Detect which cell encompasses the target text, then output its (X, Y) center coordinate. 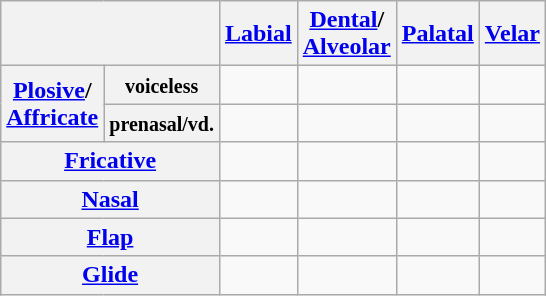
Plosive/Affricate (52, 104)
Glide (110, 275)
prenasal/vd. (162, 123)
voiceless (162, 85)
Palatal (438, 34)
Nasal (110, 199)
Labial (258, 34)
Dental/Alveolar (346, 34)
Flap (110, 237)
Fricative (110, 161)
Velar (512, 34)
